Identify which cell holds the provided text, then report its (X, Y) central coordinate. 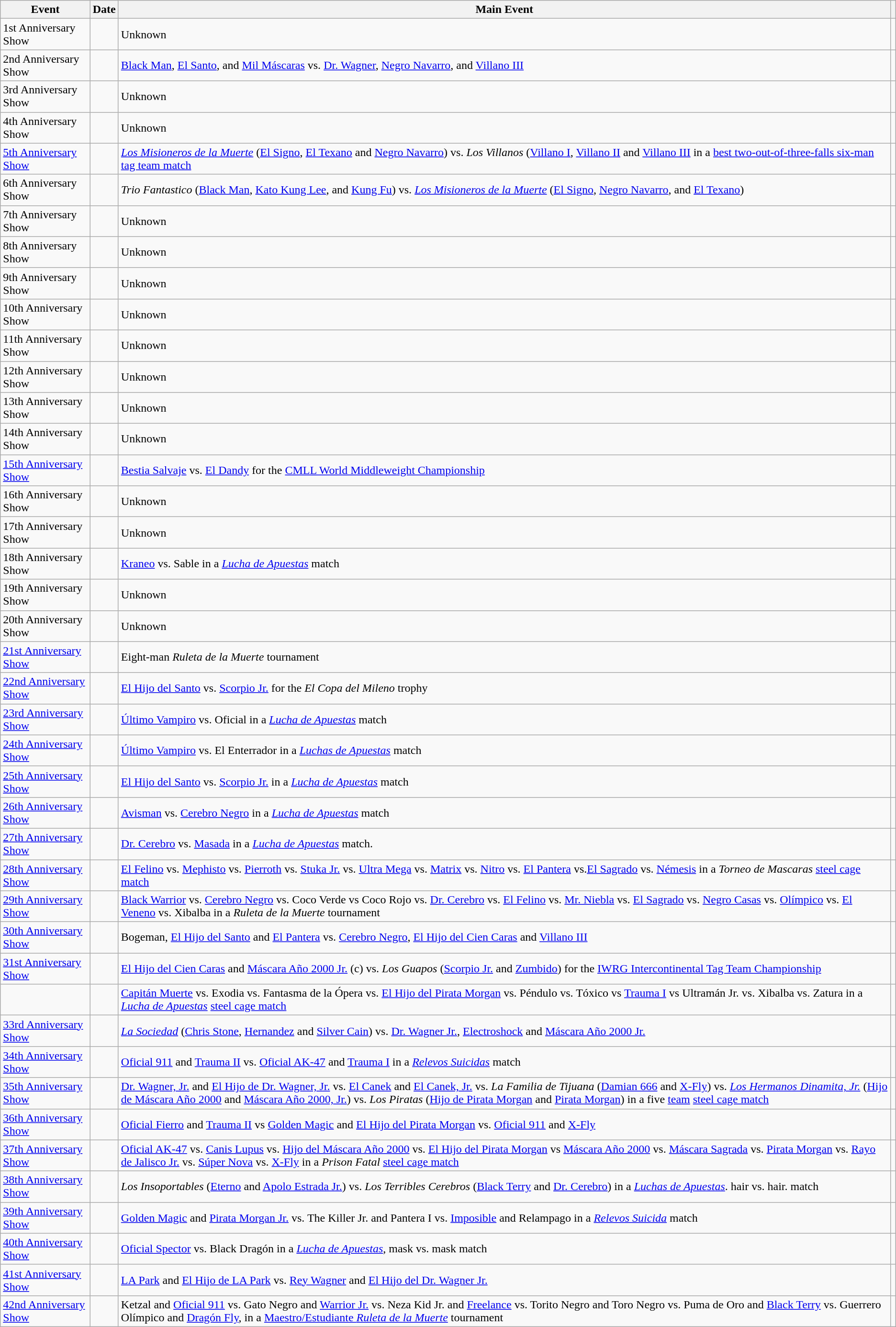
Dr. Cerebro vs. Masada in a Lucha de Apuestas match. (504, 843)
7th Anniversary Show (45, 221)
27th Anniversary Show (45, 843)
30th Anniversary Show (45, 937)
42nd Anniversary Show (45, 1311)
34th Anniversary Show (45, 1062)
29th Anniversary Show (45, 907)
10th Anniversary Show (45, 314)
Bestia Salvaje vs. El Dandy for the CMLL World Middleweight Championship (504, 470)
12th Anniversary Show (45, 376)
4th Anniversary Show (45, 127)
LA Park and El Hijo de LA Park vs. Rey Wagner and El Hijo del Dr. Wagner Jr. (504, 1280)
3rd Anniversary Show (45, 97)
25th Anniversary Show (45, 781)
Trio Fantastico (Black Man, Kato Kung Lee, and Kung Fu) vs. Los Misioneros de la Muerte (El Signo, Negro Navarro, and El Texano) (504, 190)
18th Anniversary Show (45, 564)
Eight-man Ruleta de la Muerte tournament (504, 657)
14th Anniversary Show (45, 439)
La Sociedad (Chris Stone, Hernandez and Silver Cain) vs. Dr. Wagner Jr., Electroshock and Máscara Año 2000 Jr. (504, 1031)
20th Anniversary Show (45, 626)
El Hijo del Santo vs. Scorpio Jr. for the El Copa del Mileno trophy (504, 688)
Main Event (504, 10)
9th Anniversary Show (45, 283)
19th Anniversary Show (45, 595)
21st Anniversary Show (45, 657)
35th Anniversary Show (45, 1093)
17th Anniversary Show (45, 532)
Black Man, El Santo, and Mil Máscaras vs. Dr. Wagner, Negro Navarro, and Villano III (504, 65)
16th Anniversary Show (45, 502)
38th Anniversary Show (45, 1186)
1st Anniversary Show (45, 34)
13th Anniversary Show (45, 408)
11th Anniversary Show (45, 346)
Avisman vs. Cerebro Negro in a Lucha de Apuestas match (504, 813)
28th Anniversary Show (45, 875)
Date (104, 10)
Oficial Fierro and Trauma II vs Golden Magic and El Hijo del Pirata Morgan vs. Oficial 911 and X-Fly (504, 1124)
5th Anniversary Show (45, 159)
Oficial 911 and Trauma II vs. Oficial AK-47 and Trauma I in a Relevos Suicidas match (504, 1062)
40th Anniversary Show (45, 1248)
Kraneo vs. Sable in a Lucha de Apuestas match (504, 564)
Golden Magic and Pirata Morgan Jr. vs. The Killer Jr. and Pantera I vs. Imposible and Relampago in a Relevos Suicida match (504, 1218)
Oficial Spector vs. Black Dragón in a Lucha de Apuestas, mask vs. mask match (504, 1248)
6th Anniversary Show (45, 190)
15th Anniversary Show (45, 470)
Último Vampiro vs. Oficial in a Lucha de Apuestas match (504, 719)
37th Anniversary Show (45, 1156)
Bogeman, El Hijo del Santo and El Pantera vs. Cerebro Negro, El Hijo del Cien Caras and Villano III (504, 937)
8th Anniversary Show (45, 252)
39th Anniversary Show (45, 1218)
26th Anniversary Show (45, 813)
41st Anniversary Show (45, 1280)
33rd Anniversary Show (45, 1031)
Event (45, 10)
24th Anniversary Show (45, 751)
Último Vampiro vs. El Enterrador in a Luchas de Apuestas match (504, 751)
22nd Anniversary Show (45, 688)
31st Anniversary Show (45, 969)
36th Anniversary Show (45, 1124)
El Hijo del Cien Caras and Máscara Año 2000 Jr. (c) vs. Los Guapos (Scorpio Jr. and Zumbido) for the IWRG Intercontinental Tag Team Championship (504, 969)
El Hijo del Santo vs. Scorpio Jr. in a Lucha de Apuestas match (504, 781)
2nd Anniversary Show (45, 65)
23rd Anniversary Show (45, 719)
